Pinpoint the cell where the given text exists, returning its (X, Y) midpoint coordinate. 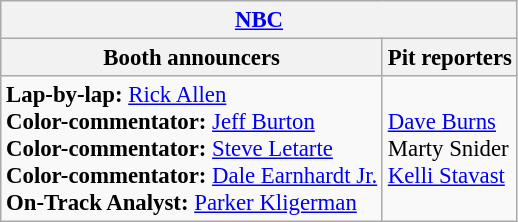
Pit reporters (450, 58)
Dave BurnsMarty SniderKelli Stavast (450, 149)
Booth announcers (192, 58)
NBC (260, 20)
